Identify which cell holds the provided text, then report its [X, Y] central coordinate. 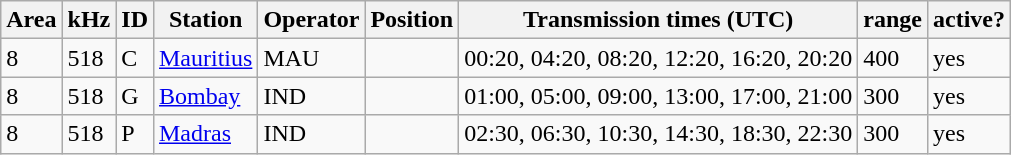
kHz [89, 20]
Station [205, 20]
ID [135, 20]
Mauritius [205, 58]
MAU [312, 58]
range [893, 20]
G [135, 96]
Area [32, 20]
400 [893, 58]
01:00, 05:00, 09:00, 13:00, 17:00, 21:00 [658, 96]
active? [968, 20]
C [135, 58]
02:30, 06:30, 10:30, 14:30, 18:30, 22:30 [658, 134]
Operator [312, 20]
Bombay [205, 96]
00:20, 04:20, 08:20, 12:20, 16:20, 20:20 [658, 58]
Transmission times (UTC) [658, 20]
Madras [205, 134]
Position [412, 20]
P [135, 134]
